Return the [x, y] coordinate for the center point of the cell that contains the specified text.  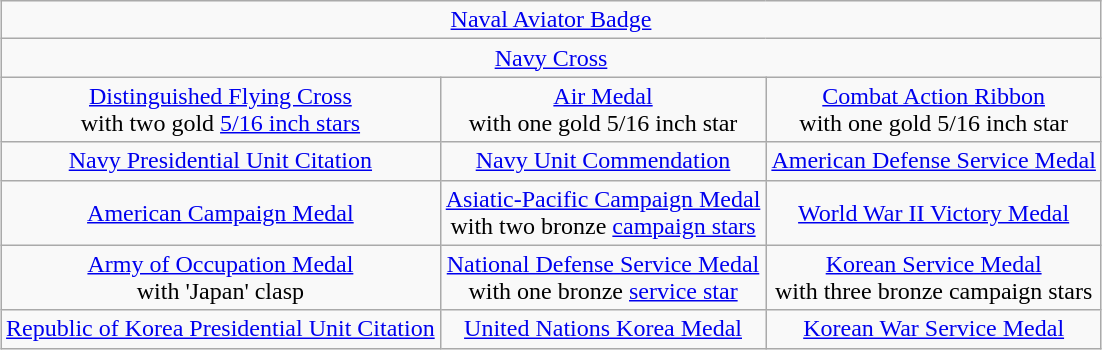
Naval Aviator Badge [552, 20]
Navy Unit Commendation [603, 161]
National Defense Service Medalwith one bronze service star [603, 278]
Navy Presidential Unit Citation [221, 161]
American Defense Service Medal [934, 161]
Combat Action Ribbonwith one gold 5/16 inch star [934, 110]
Asiatic-Pacific Campaign Medalwith two bronze campaign stars [603, 212]
Distinguished Flying Crosswith two gold 5/16 inch stars [221, 110]
Air Medalwith one gold 5/16 inch star [603, 110]
Navy Cross [552, 58]
United Nations Korea Medal [603, 329]
Korean War Service Medal [934, 329]
American Campaign Medal [221, 212]
Korean Service Medalwith three bronze campaign stars [934, 278]
Army of Occupation Medalwith 'Japan' clasp [221, 278]
World War II Victory Medal [934, 212]
Republic of Korea Presidential Unit Citation [221, 329]
